Locate the cell with the specified text and output its [x, y] center coordinate. 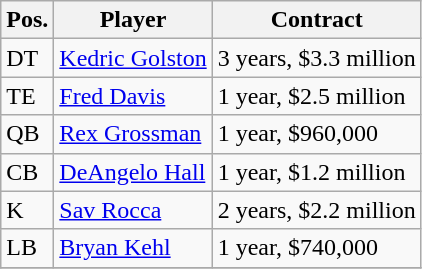
Fred Davis [133, 96]
Rex Grossman [133, 134]
1 year, $960,000 [316, 134]
Pos. [28, 20]
1 year, $740,000 [316, 248]
Sav Rocca [133, 210]
LB [28, 248]
K [28, 210]
TE [28, 96]
Kedric Golston [133, 58]
3 years, $3.3 million [316, 58]
QB [28, 134]
DT [28, 58]
DeAngelo Hall [133, 172]
Player [133, 20]
1 year, $2.5 million [316, 96]
2 years, $2.2 million [316, 210]
CB [28, 172]
Bryan Kehl [133, 248]
1 year, $1.2 million [316, 172]
Contract [316, 20]
